For the text-containing cell, return its midpoint in [x, y] coordinate format. 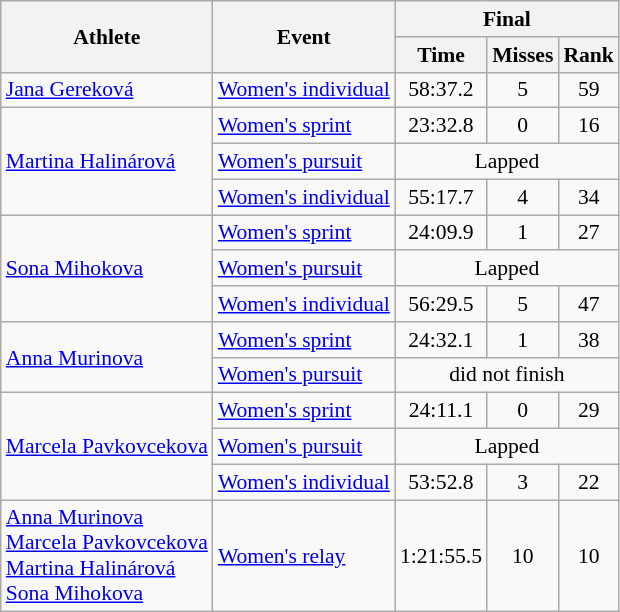
24:32.1 [441, 340]
Women's relay [304, 556]
38 [588, 340]
1:21:55.5 [441, 556]
Rank [588, 55]
Anna Murinova [107, 358]
4 [522, 197]
23:32.8 [441, 126]
16 [588, 126]
Athlete [107, 36]
27 [588, 233]
53:52.8 [441, 482]
Final [507, 19]
59 [588, 90]
24:11.1 [441, 411]
Sona Mihokova [107, 268]
Anna Murinova Marcela PavkovcekovaMartina HalinárováSona Mihokova [107, 556]
29 [588, 411]
47 [588, 304]
Martina Halinárová [107, 162]
24:09.9 [441, 233]
22 [588, 482]
Jana Gereková [107, 90]
Event [304, 36]
Misses [522, 55]
58:37.2 [441, 90]
34 [588, 197]
Marcela Pavkovcekova [107, 446]
3 [522, 482]
56:29.5 [441, 304]
did not finish [507, 375]
Time [441, 55]
55:17.7 [441, 197]
